Return the (X, Y) coordinate for the center point of the cell that contains the specified text.  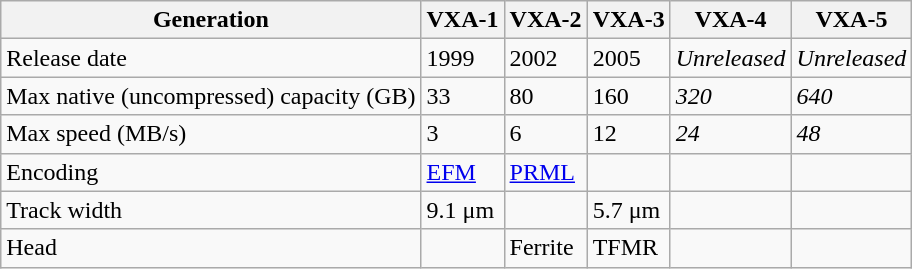
Head (211, 248)
VXA-4 (730, 20)
80 (546, 96)
9.1 μm (462, 210)
PRML (546, 172)
Max speed (MB/s) (211, 134)
160 (628, 96)
3 (462, 134)
33 (462, 96)
2002 (546, 58)
48 (852, 134)
Encoding (211, 172)
Ferrite (546, 248)
2005 (628, 58)
320 (730, 96)
5.7 μm (628, 210)
Track width (211, 210)
Generation (211, 20)
VXA-1 (462, 20)
EFM (462, 172)
12 (628, 134)
1999 (462, 58)
Release date (211, 58)
24 (730, 134)
6 (546, 134)
Max native (uncompressed) capacity (GB) (211, 96)
640 (852, 96)
VXA-3 (628, 20)
VXA-5 (852, 20)
VXA-2 (546, 20)
TFMR (628, 248)
